Output the (x, y) coordinate of the center of the cell containing the given text.  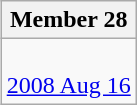
2008 Aug 16 (68, 72)
Member 28 (68, 20)
